Capture the cell that displays the provided text and extract its (X, Y) central coordinate. 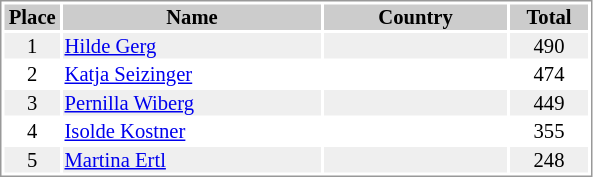
Martina Ertl (192, 160)
248 (549, 160)
Katja Seizinger (192, 75)
Country (416, 17)
2 (32, 75)
4 (32, 131)
Total (549, 17)
490 (549, 46)
5 (32, 160)
474 (549, 75)
Place (32, 17)
1 (32, 46)
449 (549, 103)
Name (192, 17)
Isolde Kostner (192, 131)
Pernilla Wiberg (192, 103)
3 (32, 103)
Hilde Gerg (192, 46)
355 (549, 131)
